Identify which cell holds the provided text, then report its [x, y] central coordinate. 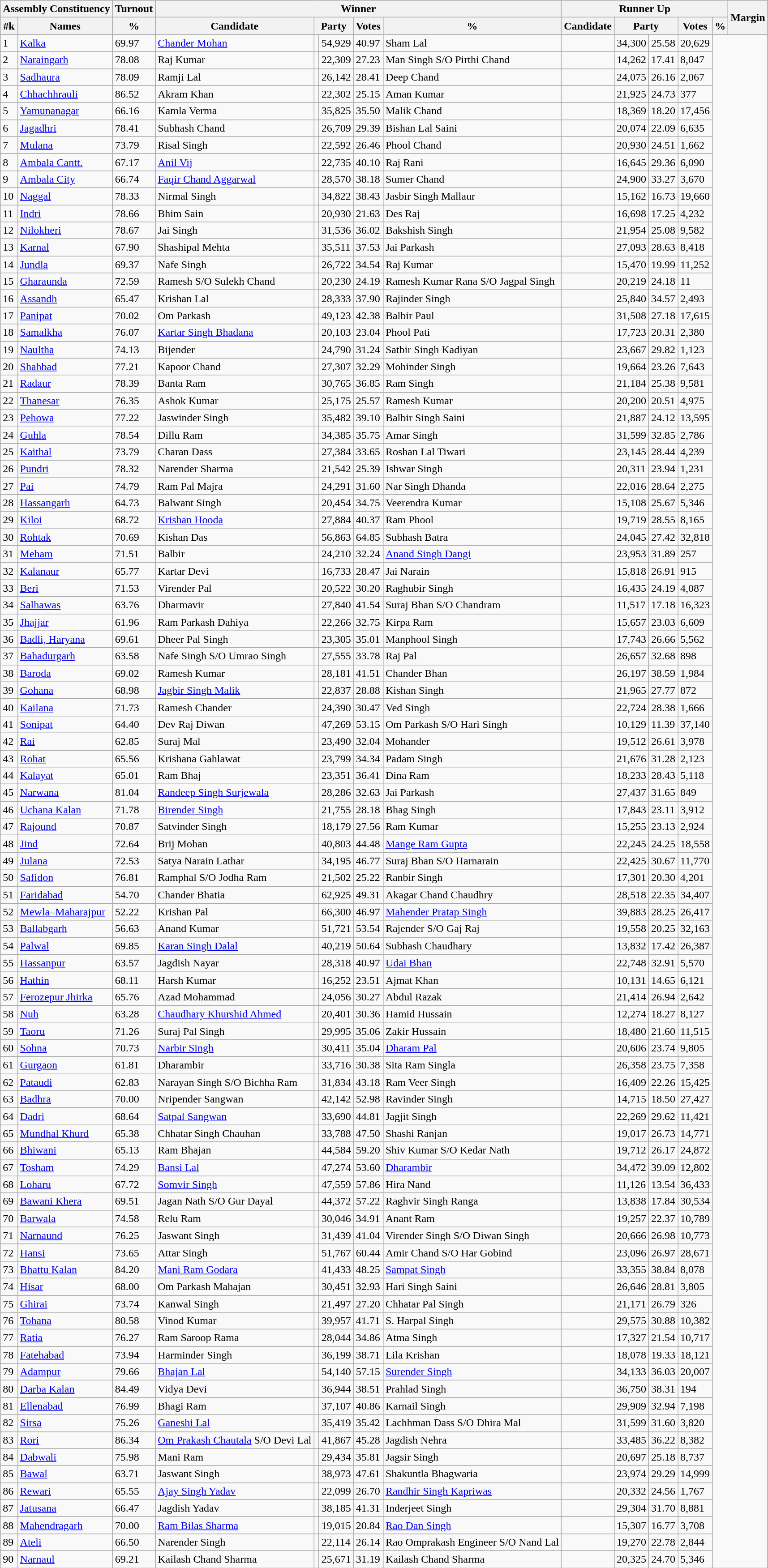
38.43 [368, 196]
4,975 [695, 401]
69.61 [134, 639]
Vinod Kumar [235, 1321]
30.27 [368, 997]
24.56 [663, 1491]
40.86 [368, 1406]
23.26 [663, 367]
24,872 [695, 1150]
Kalanaur [65, 571]
41.71 [368, 1321]
20.25 [663, 929]
63 [9, 1099]
12,802 [695, 1167]
72.59 [134, 282]
Bhag Singh [472, 810]
23,145 [631, 452]
21,954 [631, 231]
Atma Singh [472, 1338]
68.64 [134, 1116]
10,382 [695, 1321]
8,881 [695, 1508]
4,232 [695, 214]
2,067 [695, 77]
Mani Ram Godara [235, 1269]
28,518 [631, 895]
Tosham [65, 1167]
72.53 [134, 861]
Beri [65, 588]
Ram Saroop Rama [235, 1338]
Badli, Haryana [65, 639]
Virender Singh S/O Diwan Singh [472, 1235]
28,671 [695, 1252]
Assembly Constituency [56, 9]
36.41 [368, 776]
Jagbir Singh Malik [235, 690]
29.62 [663, 1116]
30,765 [336, 384]
Bijender [235, 350]
48 [9, 844]
41,433 [336, 1269]
78.33 [134, 196]
Attar Singh [235, 1252]
Satbir Singh Kadiyan [472, 350]
21,184 [631, 384]
Ajay Singh Yadav [235, 1491]
25.39 [368, 469]
25,671 [336, 1559]
Pataudi [65, 1082]
52.22 [134, 912]
35,511 [336, 248]
27.77 [663, 690]
Safidon [65, 878]
38.18 [368, 179]
Panipat [65, 316]
Fatehabad [65, 1355]
33 [9, 588]
Amir Chand S/O Har Gobind [472, 1252]
17.84 [663, 1201]
Chander Bhan [472, 673]
25.38 [663, 384]
25.18 [663, 1457]
26.94 [663, 997]
Harminder Singh [235, 1355]
28 [9, 503]
70.73 [134, 1048]
Bakshish Singh [472, 231]
36.03 [663, 1372]
Dharmavir [235, 605]
Zakir Hussain [472, 1031]
23,305 [336, 639]
Kaithal [65, 452]
Veerendra Kumar [472, 503]
Bawal [65, 1474]
Runner Up [645, 9]
20,454 [336, 503]
21.63 [368, 214]
Jagsir Singh [472, 1457]
Rohat [65, 759]
Krishan Pal [235, 912]
4,201 [695, 878]
20 [9, 367]
Nafe Singh [235, 265]
66.74 [134, 179]
Ram Phool [472, 520]
28,181 [336, 673]
19,015 [336, 1525]
849 [695, 793]
49.31 [368, 895]
6,609 [695, 622]
70 [9, 1218]
71.78 [134, 810]
Rao Dan Singh [472, 1525]
23,799 [336, 759]
76.35 [134, 401]
Shashipal Mehta [235, 248]
Winner [358, 9]
Akram Khan [235, 94]
38 [9, 673]
Ram Bhajan [235, 1150]
11,126 [631, 1184]
29,575 [631, 1321]
2,123 [695, 759]
14,262 [631, 60]
22,735 [336, 162]
40,219 [336, 946]
60.44 [368, 1252]
90 [9, 1559]
26,358 [631, 1065]
17,327 [631, 1338]
76.25 [134, 1235]
56.63 [134, 929]
41.04 [368, 1235]
21.60 [663, 1031]
Jagadhri [65, 128]
28.44 [663, 452]
20.31 [663, 333]
28.81 [663, 1286]
39,883 [631, 912]
Ramesh Chander [235, 707]
77.21 [134, 367]
Rajound [65, 827]
29.36 [663, 162]
Kamla Verma [235, 111]
74 [9, 1286]
Shahbad [65, 367]
Suraj Mal [235, 741]
15,255 [631, 827]
Rao Omprakash Engineer S/O Nand Lal [472, 1542]
78.54 [134, 435]
Adampur [65, 1372]
22,592 [336, 145]
15,657 [631, 622]
10,131 [631, 980]
26,417 [695, 912]
64.73 [134, 503]
69.85 [134, 946]
49 [9, 861]
1,666 [695, 707]
27,840 [336, 605]
43 [9, 759]
76.81 [134, 878]
Lachhman Dass S/O Dhira Mal [472, 1423]
10 [9, 196]
Narender Singh [235, 1542]
31.19 [368, 1559]
Mohinder Singh [472, 367]
Dadri [65, 1116]
33,355 [631, 1269]
27,384 [336, 452]
17.25 [663, 214]
Relu Ram [235, 1218]
Shashi Ranjan [472, 1133]
Jatusana [65, 1508]
10,773 [695, 1235]
20.30 [663, 878]
37.53 [368, 248]
26.79 [663, 1304]
5,570 [695, 963]
4 [9, 94]
Ram Parkash Dahiya [235, 622]
22,266 [336, 622]
57.15 [368, 1372]
30.36 [368, 1014]
Nirmal Singh [235, 196]
Krishana Gahlawat [235, 759]
31,439 [336, 1235]
15,108 [631, 503]
Aman Kumar [472, 94]
11,770 [695, 861]
72.64 [134, 844]
Faridabad [65, 895]
59.20 [368, 1150]
Baroda [65, 673]
Nar Singh Dhanda [472, 486]
11,515 [695, 1031]
24,045 [631, 537]
Narbir Singh [235, 1048]
Akagar Chand Chaudhry [472, 895]
Surender Singh [472, 1372]
34 [9, 605]
Udai Bhan [472, 963]
28.43 [663, 776]
39 [9, 690]
34,300 [631, 43]
Sonipat [65, 724]
Margin [748, 17]
26 [9, 469]
24,390 [336, 707]
Gurgaon [65, 1065]
Bhagi Ram [235, 1406]
68.98 [134, 690]
45.28 [368, 1440]
Samalkha [65, 333]
39.10 [368, 418]
38.31 [663, 1389]
25.57 [368, 401]
31.24 [368, 350]
39,957 [336, 1321]
19.99 [663, 265]
3,708 [695, 1525]
24.12 [663, 418]
19,017 [631, 1133]
23.11 [663, 810]
Mundhal Khurd [65, 1133]
65.01 [134, 776]
40.37 [368, 520]
28,044 [336, 1338]
Ramesh Kumar Rana S/O Jagpal Singh [472, 282]
20.51 [663, 401]
Ram Singh [472, 384]
35.06 [368, 1031]
20,401 [336, 1014]
47,269 [336, 724]
2 [9, 60]
Om Parkash [235, 316]
44,584 [336, 1150]
70.69 [134, 537]
34.34 [368, 759]
14,771 [695, 1133]
17,743 [631, 639]
Sirsa [65, 1423]
Ram Bilas Sharma [235, 1525]
Pundri [65, 469]
17.41 [663, 60]
18,078 [631, 1355]
6 [9, 128]
Mahender Pratap Singh [472, 912]
Balbir [235, 554]
70.87 [134, 827]
Ram Kumar [472, 827]
6,090 [695, 162]
87 [9, 1508]
32,818 [695, 537]
21,502 [336, 878]
24.73 [663, 94]
19,664 [631, 367]
34,385 [336, 435]
76.99 [134, 1406]
326 [695, 1304]
14 [9, 265]
63.76 [134, 605]
31.65 [663, 793]
30,046 [336, 1218]
73.65 [134, 1252]
Hamid Hussain [472, 1014]
34.91 [368, 1218]
Suraj Bhan S/O Harnarain [472, 861]
23.03 [663, 622]
53.60 [368, 1167]
31,536 [336, 231]
56 [9, 980]
Pehowa [65, 418]
9,582 [695, 231]
86.52 [134, 94]
Jhajjar [65, 622]
10,129 [631, 724]
3,805 [695, 1286]
Hari Singh Saini [472, 1286]
28.25 [663, 912]
22.26 [663, 1082]
36,199 [336, 1355]
Badhra [65, 1099]
15,470 [631, 265]
Subhash Chaudhary [472, 946]
7,198 [695, 1406]
16.73 [663, 196]
26,722 [336, 265]
25.58 [663, 43]
18.50 [663, 1099]
38.59 [663, 673]
32 [9, 571]
26.46 [368, 145]
25 [9, 452]
21,887 [631, 418]
25.67 [663, 503]
Chhachhrauli [65, 94]
20,606 [631, 1048]
67.17 [134, 162]
62,925 [336, 895]
32.93 [368, 1286]
Naggal [65, 196]
62 [9, 1082]
16 [9, 299]
35,419 [336, 1423]
50 [9, 878]
17,615 [695, 316]
8 [9, 162]
22,837 [336, 690]
65.55 [134, 1491]
Ram Bhaj [235, 776]
76.27 [134, 1338]
57 [9, 997]
Subhash Chand [235, 128]
47.50 [368, 1133]
Nuh [65, 1014]
Om Prakash Chautala S/O Devi Lal [235, 1440]
2,493 [695, 299]
Hisar [65, 1286]
26.66 [663, 639]
2,924 [695, 827]
35.04 [368, 1048]
18.20 [663, 111]
23.04 [368, 333]
53 [9, 929]
29,909 [631, 1406]
1,767 [695, 1491]
46.97 [368, 912]
Rajinder Singh [472, 299]
31.28 [663, 759]
Yamunanagar [65, 111]
20,629 [695, 43]
41.31 [368, 1508]
46 [9, 810]
898 [695, 656]
Bishan Lal Saini [472, 128]
64 [9, 1116]
Sadhaura [65, 77]
30,451 [336, 1286]
41.54 [368, 605]
8,418 [695, 248]
33,788 [336, 1133]
Ellenabad [65, 1406]
21.54 [663, 1338]
73.74 [134, 1304]
Ambala City [65, 179]
Karan Singh Dalal [235, 946]
Rewari [65, 1491]
Hira Nand [472, 1184]
Ferozepur Jhirka [65, 997]
31,508 [631, 316]
30.38 [368, 1065]
Jagdish Nayar [235, 963]
35 [9, 622]
46.77 [368, 861]
28.41 [368, 77]
28.63 [663, 248]
86 [9, 1491]
24.51 [663, 145]
Dillu Ram [235, 435]
37 [9, 656]
Bhiwani [65, 1150]
Krishan Hooda [235, 520]
Faqir Chand Aggarwal [235, 179]
44 [9, 776]
Mange Ram Gupta [472, 844]
68.00 [134, 1286]
Jasbir Singh Mallaur [472, 196]
Radaur [65, 384]
22,099 [336, 1491]
85 [9, 1474]
34,407 [695, 895]
26.97 [663, 1252]
40.10 [368, 162]
Ghirai [65, 1304]
1,123 [695, 350]
29.29 [663, 1474]
34.75 [368, 503]
11,252 [695, 265]
24,291 [336, 486]
77.22 [134, 418]
S. Harpal Singh [472, 1321]
28.38 [663, 707]
Ram Veer Singh [472, 1082]
5 [9, 111]
19,719 [631, 520]
17,301 [631, 878]
76.07 [134, 333]
47.61 [368, 1474]
915 [695, 571]
Deep Chand [472, 77]
5,562 [695, 639]
16,323 [695, 605]
40,803 [336, 844]
18,233 [631, 776]
27.23 [368, 60]
31.70 [663, 1508]
29,995 [336, 1031]
42.38 [368, 316]
71.73 [134, 707]
Rai [65, 741]
18 [9, 333]
36,944 [336, 1389]
65.38 [134, 1133]
23.94 [663, 469]
22.35 [663, 895]
19,512 [631, 741]
8,737 [695, 1457]
28.88 [368, 690]
42,142 [336, 1099]
16,409 [631, 1082]
22,016 [631, 486]
Turnout [134, 9]
Nafe Singh S/O Umrao Singh [235, 656]
25.08 [663, 231]
26.61 [663, 741]
Balwant Singh [235, 503]
61.96 [134, 622]
81.04 [134, 793]
6,635 [695, 128]
Dev Raj Diwan [235, 724]
Krishan Lal [235, 299]
4,239 [695, 452]
55 [9, 963]
Dheer Pal Singh [235, 639]
Loharu [65, 1184]
80.58 [134, 1321]
Amar Singh [472, 435]
Kanwal Singh [235, 1304]
35.81 [368, 1457]
24,056 [336, 997]
60 [9, 1048]
Guhla [65, 435]
Charan Dass [235, 452]
Kartar Singh Bhadana [235, 333]
29.39 [368, 128]
23.75 [663, 1065]
257 [695, 554]
84.20 [134, 1269]
67.90 [134, 248]
13.54 [663, 1184]
88 [9, 1525]
31,834 [336, 1082]
Kailana [65, 707]
Narnaund [65, 1235]
23 [9, 418]
27,884 [336, 520]
21 [9, 384]
Nilokheri [65, 231]
Narender Sharma [235, 469]
22,269 [631, 1116]
Sumer Chand [472, 179]
26.14 [368, 1542]
3,670 [695, 179]
16.77 [663, 1525]
32.29 [368, 367]
2,786 [695, 435]
17,456 [695, 111]
22,724 [631, 707]
Taoru [65, 1031]
Suraj Pal Singh [235, 1031]
Subhash Batra [472, 537]
71.26 [134, 1031]
Raghubir Singh [472, 588]
Raj Pal [472, 656]
30 [9, 537]
Phool Pati [472, 333]
Mani Ram [235, 1457]
22,309 [336, 60]
26.73 [663, 1133]
13,595 [695, 418]
27.56 [368, 827]
25,840 [631, 299]
34.57 [663, 299]
54,140 [336, 1372]
30.47 [368, 707]
Satya Narain Lathar [235, 861]
20,697 [631, 1457]
Salhawas [65, 605]
2,275 [695, 486]
19,257 [631, 1218]
52.98 [368, 1099]
13 [9, 248]
14,715 [631, 1099]
28,286 [336, 793]
78.67 [134, 231]
Dabwali [65, 1457]
Anand Kumar [235, 929]
Om Parkash Mahajan [235, 1286]
Azad Mohammad [235, 997]
Mahendragarh [65, 1525]
19,660 [695, 196]
Manphool Singh [472, 639]
19.33 [663, 1355]
69.02 [134, 673]
84.49 [134, 1389]
26.98 [663, 1235]
89 [9, 1542]
26,657 [631, 656]
25.15 [368, 94]
9,805 [695, 1048]
76 [9, 1321]
16,698 [631, 214]
Kiloi [65, 520]
24 [9, 435]
26,646 [631, 1286]
50.64 [368, 946]
66.16 [134, 111]
3 [9, 77]
6,121 [695, 980]
Pai [65, 486]
32.04 [368, 741]
Rori [65, 1440]
Lila Krishan [472, 1355]
Karnail Singh [472, 1406]
82 [9, 1423]
27,555 [336, 656]
32.94 [663, 1406]
Hansi [65, 1252]
Meham [65, 554]
16,252 [336, 980]
54,929 [336, 43]
24.70 [663, 1559]
Mulana [65, 145]
28,570 [336, 179]
80 [9, 1389]
28.55 [663, 520]
20,666 [631, 1235]
Ganeshi Lal [235, 1423]
44.48 [368, 844]
Hassanpur [65, 963]
Tohana [65, 1321]
51,721 [336, 929]
Bhim Sain [235, 214]
17.18 [663, 605]
47 [9, 827]
Harsh Kumar [235, 980]
27,427 [695, 1099]
25.22 [368, 878]
73 [9, 1269]
22,425 [631, 861]
Kishan Das [235, 537]
22.09 [663, 128]
21,676 [631, 759]
Assandh [65, 299]
16,733 [336, 571]
68.72 [134, 520]
Sohna [65, 1048]
61 [9, 1065]
Ram Pal Majra [235, 486]
65 [9, 1133]
26,387 [695, 946]
71.51 [134, 554]
Kishan Singh [472, 690]
79.66 [134, 1372]
44.81 [368, 1116]
Satpal Sangwan [235, 1116]
37,140 [695, 724]
Bhattu Kalan [65, 1269]
1,662 [695, 145]
53.15 [368, 724]
35.75 [368, 435]
27.20 [368, 1304]
194 [695, 1389]
51,767 [336, 1252]
Satvinder Singh [235, 827]
35.42 [368, 1423]
Naultha [65, 350]
30,411 [336, 1048]
Kapoor Chand [235, 367]
14.65 [663, 980]
39.09 [663, 1167]
3,978 [695, 741]
69.21 [134, 1559]
20,230 [336, 282]
36 [9, 639]
3,912 [695, 810]
58 [9, 1014]
Bhajan Lal [235, 1372]
59 [9, 1031]
23,096 [631, 1252]
64.85 [368, 537]
Chander Bhatia [235, 895]
29,304 [631, 1508]
19,558 [631, 929]
Kirpa Ram [472, 622]
38.51 [368, 1389]
Om Parkash S/O Hari Singh [472, 724]
78.08 [134, 60]
872 [695, 690]
75.98 [134, 1457]
41,867 [336, 1440]
68 [9, 1184]
Kalayat [65, 776]
28.18 [368, 810]
73.94 [134, 1355]
Des Raj [472, 214]
Man Singh S/O Pirthi Chand [472, 60]
Ateli [65, 1542]
69.37 [134, 265]
26.17 [663, 1150]
37,107 [336, 1406]
15 [9, 282]
21,925 [631, 94]
31.89 [663, 554]
26.70 [368, 1491]
65.76 [134, 997]
57.86 [368, 1184]
Uchana Kalan [65, 810]
35,482 [336, 418]
27.42 [663, 537]
79 [9, 1372]
22,245 [631, 844]
9 [9, 179]
19,712 [631, 1150]
22,302 [336, 94]
Narnaul [65, 1559]
Chhatar Singh Chauhan [235, 1133]
38,185 [336, 1508]
17,843 [631, 810]
20,074 [631, 128]
53.54 [368, 929]
86.34 [134, 1440]
52 [9, 912]
Randeep Singh Surjewala [235, 793]
Malik Chand [472, 111]
32.63 [368, 793]
20.84 [368, 1525]
13,832 [631, 946]
Mewla–Maharajpur [65, 912]
35.01 [368, 639]
48.25 [368, 1269]
40 [9, 707]
36,750 [631, 1389]
11.39 [663, 724]
Jai Singh [235, 231]
21,414 [631, 997]
Bawani Khera [65, 1201]
Anand Singh Dangi [472, 554]
21,171 [631, 1304]
Virender Pal [235, 588]
Somvir Singh [235, 1184]
Phool Chand [472, 145]
41 [9, 724]
Kartar Devi [235, 571]
65.56 [134, 759]
Narwana [65, 793]
24.18 [663, 282]
Ishwar Singh [472, 469]
22.78 [663, 1542]
16,435 [631, 588]
23.51 [368, 980]
28.64 [663, 486]
78 [9, 1355]
41.51 [368, 673]
7 [9, 145]
61.81 [134, 1065]
Narayan Singh S/O Bichha Ram [235, 1082]
20,311 [631, 469]
Padam Singh [472, 759]
8,127 [695, 1014]
20,522 [336, 588]
Chander Mohan [235, 43]
54 [9, 946]
Nripender Sangwan [235, 1099]
Shiv Kumar S/O Kedar Nath [472, 1150]
32.91 [663, 963]
Gharaunda [65, 282]
74.29 [134, 1167]
65.47 [134, 299]
38.84 [663, 1269]
1,984 [695, 673]
Vidya Devi [235, 1389]
Bahadurgarh [65, 656]
27,437 [631, 793]
14,999 [695, 1474]
27 [9, 486]
63.28 [134, 1014]
69 [9, 1201]
7,358 [695, 1065]
Naraingarh [65, 60]
28,333 [336, 299]
2,642 [695, 997]
5,118 [695, 776]
35.50 [368, 111]
Jagdish Nehra [472, 1440]
34,472 [631, 1167]
20,103 [336, 333]
24,790 [336, 350]
Ambala Cantt. [65, 162]
24,900 [631, 179]
44,372 [336, 1201]
23,490 [336, 741]
21,755 [336, 810]
Ratia [65, 1338]
16,645 [631, 162]
66.50 [134, 1542]
45 [9, 793]
20,332 [631, 1491]
Hassangarh [65, 503]
Sita Ram Singla [472, 1065]
74.58 [134, 1218]
68.11 [134, 980]
18,369 [631, 111]
Raghvir Singh Ranga [472, 1201]
24,210 [336, 554]
26,142 [336, 77]
8,047 [695, 60]
Indri [65, 214]
Jaswinder Singh [235, 418]
18,558 [695, 844]
Hathin [65, 980]
30,534 [695, 1201]
Balbir Singh Saini [472, 418]
Ballabgarh [65, 929]
Ramji Lal [235, 77]
33.78 [368, 656]
Dina Ram [472, 776]
24,075 [631, 77]
Ashok Kumar [235, 401]
22.37 [663, 1218]
Chaudhary Khurshid Ahmed [235, 1014]
43.18 [368, 1082]
42 [9, 741]
Jagan Nath S/O Gur Dayal [235, 1201]
23,974 [631, 1474]
Barwala [65, 1218]
1 [9, 43]
72 [9, 1252]
27,093 [631, 248]
Palwal [65, 946]
71.53 [134, 588]
Jind [65, 844]
27.18 [663, 316]
38,973 [336, 1474]
75.26 [134, 1423]
Shakuntla Bhagwaria [472, 1474]
51 [9, 895]
36,433 [695, 1184]
70.02 [134, 316]
26,197 [631, 673]
3,820 [695, 1423]
Randhir Singh Kapriwas [472, 1491]
Jundla [65, 265]
33,485 [631, 1440]
57.22 [368, 1201]
8,382 [695, 1440]
23,953 [631, 554]
Brij Mohan [235, 844]
34,822 [336, 196]
56,863 [336, 537]
20,007 [695, 1372]
Abdul Razak [472, 997]
Jai Narain [472, 571]
Thanesar [65, 401]
18,121 [695, 1355]
32.75 [368, 622]
67 [9, 1167]
75 [9, 1304]
Karnal [65, 248]
1,231 [695, 469]
74.79 [134, 486]
66 [9, 1150]
Bansi Lal [235, 1167]
Darba Kalan [65, 1389]
Dharam Pal [472, 1048]
36.22 [663, 1440]
22,114 [336, 1542]
69.97 [134, 43]
33.27 [663, 179]
Jagdish Yadav [235, 1508]
Sampat Singh [472, 1269]
Jagjit Singh [472, 1116]
63.58 [134, 656]
Mohander [472, 741]
Raj Rani [472, 162]
23.74 [663, 1048]
78.66 [134, 214]
69.51 [134, 1201]
Birender Singh [235, 810]
Names [65, 26]
65.77 [134, 571]
28.47 [368, 571]
63.71 [134, 1474]
Rajender S/O Gaj Raj [472, 929]
21,542 [336, 469]
62.83 [134, 1082]
36.02 [368, 231]
84 [9, 1457]
9,581 [695, 384]
7,643 [695, 367]
32,163 [695, 929]
19 [9, 350]
26,709 [336, 128]
Ravinder Singh [472, 1099]
Gohana [65, 690]
34,195 [336, 861]
67.72 [134, 1184]
74.13 [134, 350]
11,517 [631, 605]
66,300 [336, 912]
2,380 [695, 333]
Prahlad Singh [472, 1389]
28,318 [336, 963]
26.16 [663, 77]
23,351 [336, 776]
33,690 [336, 1116]
29 [9, 520]
18,480 [631, 1031]
20,325 [631, 1559]
71 [9, 1235]
27,307 [336, 367]
64.40 [134, 724]
77 [9, 1338]
31 [9, 554]
Suraj Bhan S/O Chandram [472, 605]
78.32 [134, 469]
81 [9, 1406]
2,844 [695, 1542]
32.85 [663, 435]
37.90 [368, 299]
18,179 [336, 827]
11,421 [695, 1116]
47,274 [336, 1167]
Kalka [65, 43]
66.47 [134, 1508]
10,717 [695, 1338]
Anil Vij [235, 162]
63.57 [134, 963]
21,497 [336, 1304]
Ramphal S/O Jodha Ram [235, 878]
22,748 [631, 963]
10,789 [695, 1218]
Sham Lal [472, 43]
36.85 [368, 384]
Ved Singh [472, 707]
Julana [65, 861]
18.27 [663, 1014]
54.70 [134, 895]
Banta Ram [235, 384]
Inderjeet Singh [472, 1508]
20,219 [631, 282]
12,274 [631, 1014]
29.82 [663, 350]
38.71 [368, 1355]
Chhatar Pal Singh [472, 1304]
12 [9, 231]
15,818 [631, 571]
26.91 [663, 571]
33,716 [336, 1065]
30.20 [368, 588]
30.88 [663, 1321]
13,838 [631, 1201]
49,123 [336, 316]
Anant Ram [472, 1218]
20,200 [631, 401]
17,723 [631, 333]
47,559 [336, 1184]
Balbir Paul [472, 316]
23.13 [663, 827]
8,078 [695, 1269]
Risal Singh [235, 145]
17 [9, 316]
4,087 [695, 588]
78.39 [134, 384]
34,133 [631, 1372]
35,825 [336, 111]
24.25 [663, 844]
78.09 [134, 77]
34.54 [368, 265]
83 [9, 1440]
32.68 [663, 656]
29,434 [336, 1457]
17.42 [663, 946]
19,270 [631, 1542]
32.24 [368, 554]
8,165 [695, 520]
Ramesh S/O Sulekh Chand [235, 282]
25,175 [336, 401]
30.67 [663, 861]
33.65 [368, 452]
34.86 [368, 1338]
Roshan Lal Tiwari [472, 452]
377 [695, 94]
15,162 [631, 196]
#k [9, 26]
21,965 [631, 690]
15,307 [631, 1525]
23,667 [631, 350]
Ranbir Singh [472, 878]
78.41 [134, 128]
22 [9, 401]
Ajmat Khan [472, 980]
65.13 [134, 1150]
Rohtak [65, 537]
62.85 [134, 741]
15,425 [695, 1082]
